Return [x, y] of the center of cell containing provided text 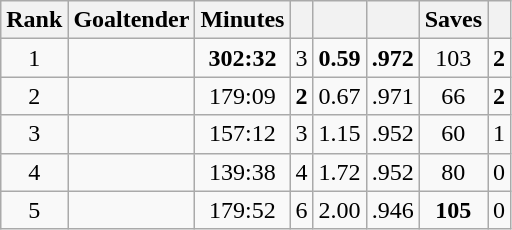
302:32 [242, 58]
139:38 [242, 172]
157:12 [242, 134]
179:52 [242, 210]
0.67 [340, 96]
179:09 [242, 96]
Goaltender [132, 20]
0.59 [340, 58]
80 [453, 172]
103 [453, 58]
.971 [392, 96]
66 [453, 96]
.946 [392, 210]
Minutes [242, 20]
105 [453, 210]
.972 [392, 58]
1.72 [340, 172]
Saves [453, 20]
60 [453, 134]
Rank [34, 20]
5 [34, 210]
6 [302, 210]
2.00 [340, 210]
1.15 [340, 134]
